Locate the cell with the specified text and output its [x, y] center coordinate. 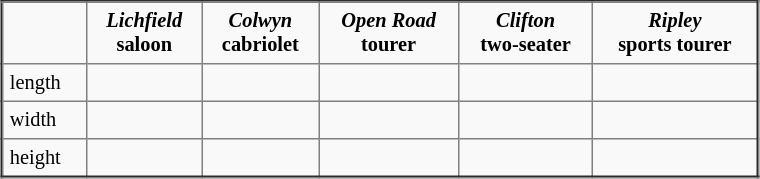
Colwyncabriolet [260, 32]
width [44, 120]
Lichfieldsaloon [144, 32]
length [44, 82]
height [44, 157]
Cliftontwo-seater [525, 32]
Ripleysports tourer [676, 32]
Open Roadtourer [389, 32]
